Pinpoint the cell where the given text exists, returning its (x, y) midpoint coordinate. 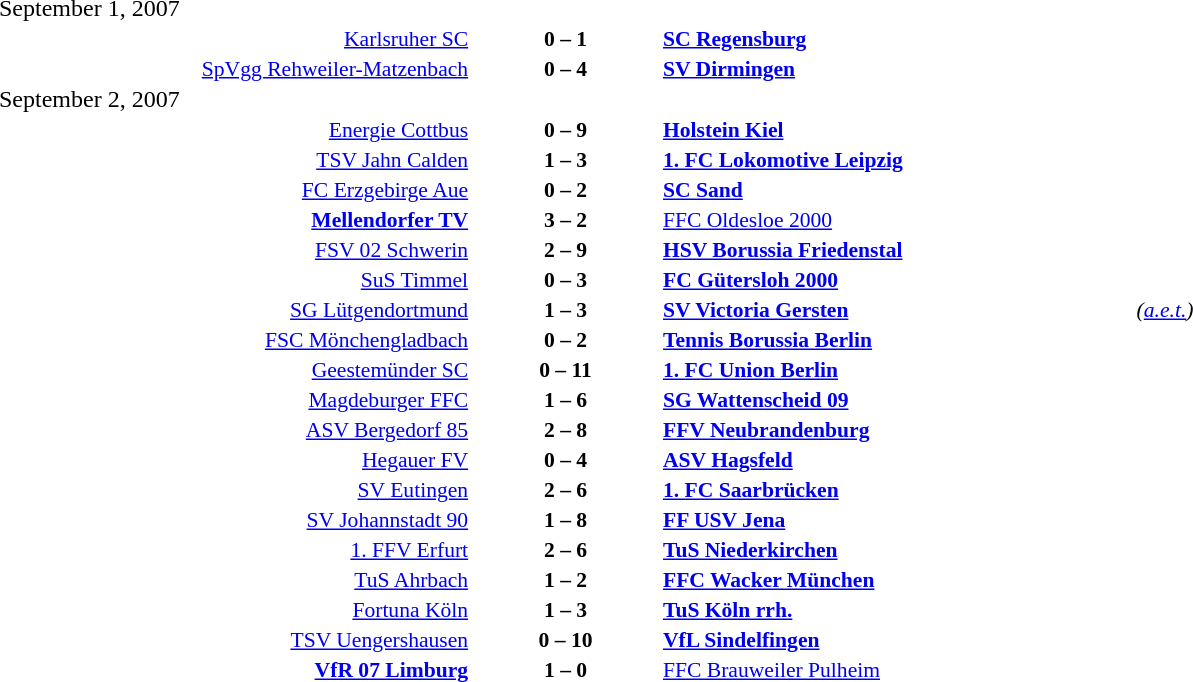
FFC Wacker München (897, 580)
Holstein Kiel (897, 130)
1. FC Lokomotive Leipzig (897, 160)
Tennis Borussia Berlin (897, 340)
VfL Sindelfingen (897, 640)
FC Gütersloh 2000 (897, 280)
FFV Neubrandenburg (897, 430)
0 – 11 (566, 370)
0 – 3 (566, 280)
1 – 6 (566, 400)
HSV Borussia Friedenstal (897, 250)
0 – 9 (566, 130)
SC Regensburg (897, 38)
TuS Köln rrh. (897, 610)
2 – 8 (566, 430)
FF USV Jena (897, 520)
0 – 10 (566, 640)
FFC Oldesloe 2000 (897, 220)
SC Sand (897, 190)
1 – 8 (566, 520)
SG Wattenscheid 09 (897, 400)
1. FC Saarbrücken (897, 490)
SV Dirmingen (897, 68)
0 – 1 (566, 38)
2 – 9 (566, 250)
SV Victoria Gersten (897, 310)
1. FC Union Berlin (897, 370)
ASV Hagsfeld (897, 460)
1 – 2 (566, 580)
3 – 2 (566, 220)
TuS Niederkirchen (897, 550)
